Locate the cell with the specified text and output its (X, Y) center coordinate. 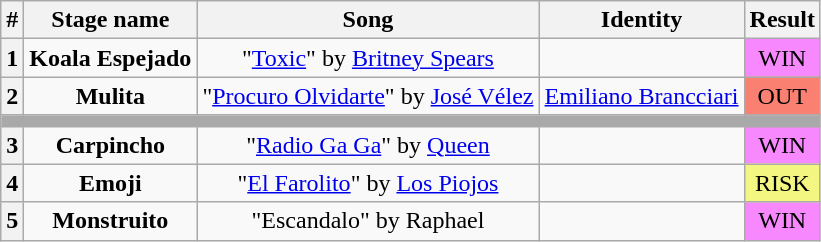
2 (12, 96)
"El Farolito" by Los Piojos (368, 183)
Mulita (110, 96)
Identity (642, 20)
"Toxic" by Britney Spears (368, 58)
Carpincho (110, 145)
4 (12, 183)
RISK (782, 183)
"Escandalo" by Raphael (368, 221)
Emiliano Brancciari (642, 96)
# (12, 20)
Song (368, 20)
Monstruito (110, 221)
Koala Espejado (110, 58)
1 (12, 58)
Stage name (110, 20)
"Radio Ga Ga" by Queen (368, 145)
Result (782, 20)
3 (12, 145)
Emoji (110, 183)
OUT (782, 96)
"Procuro Olvidarte" by José Vélez (368, 96)
5 (12, 221)
